Detect which cell encompasses the target text, then output its (x, y) center coordinate. 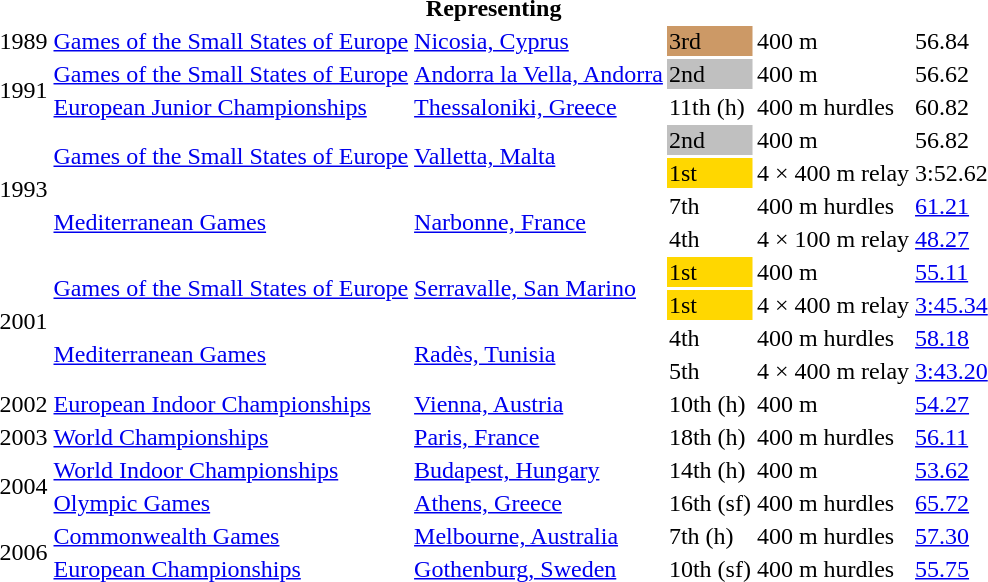
18th (h) (710, 437)
4 × 100 m relay (832, 239)
Olympic Games (231, 503)
Melbourne, Australia (539, 536)
Narbonne, France (539, 222)
14th (h) (710, 470)
Vienna, Austria (539, 404)
World Indoor Championships (231, 470)
Serravalle, San Marino (539, 288)
7th (h) (710, 536)
3rd (710, 41)
Athens, Greece (539, 503)
World Championships (231, 437)
Thessaloniki, Greece (539, 107)
Andorra la Vella, Andorra (539, 74)
5th (710, 371)
Budapest, Hungary (539, 470)
16th (sf) (710, 503)
European Junior Championships (231, 107)
European Indoor Championships (231, 404)
Commonwealth Games (231, 536)
10th (h) (710, 404)
Valletta, Malta (539, 156)
Paris, France (539, 437)
Radès, Tunisia (539, 354)
11th (h) (710, 107)
7th (710, 206)
Nicosia, Cyprus (539, 41)
